Output the (X, Y) coordinate of the center of the cell containing the given text.  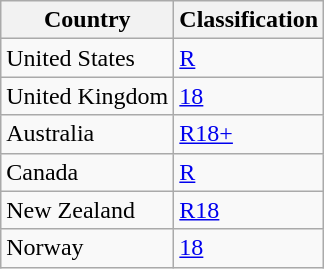
Classification (249, 20)
Canada (88, 172)
Country (88, 20)
R18 (249, 210)
Norway (88, 248)
New Zealand (88, 210)
R18+ (249, 134)
United Kingdom (88, 96)
United States (88, 58)
Australia (88, 134)
